Locate the cell with the specified text and output its [X, Y] center coordinate. 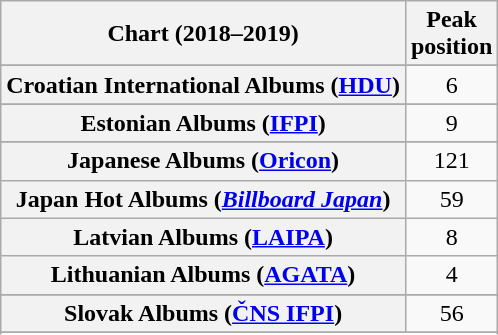
Estonian Albums (IFPI) [204, 123]
8 [451, 237]
4 [451, 275]
Croatian International Albums (HDU) [204, 85]
Peakposition [451, 34]
6 [451, 85]
9 [451, 123]
Japanese Albums (Oricon) [204, 161]
121 [451, 161]
59 [451, 199]
Slovak Albums (ČNS IFPI) [204, 313]
Lithuanian Albums (AGATA) [204, 275]
Chart (2018–2019) [204, 34]
Latvian Albums (LAIPA) [204, 237]
Japan Hot Albums (Billboard Japan) [204, 199]
56 [451, 313]
